Scan for the cell matching the given text and deliver its [X, Y] coordinate at center. 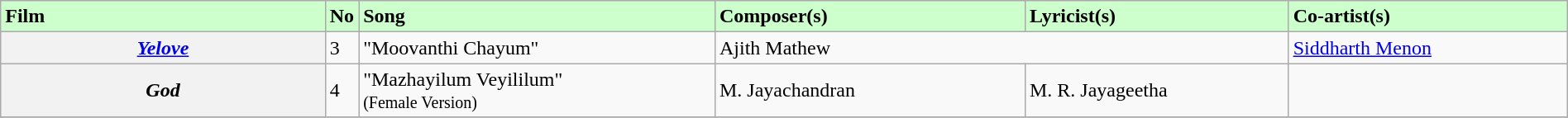
Siddharth Menon [1427, 48]
No [342, 17]
Composer(s) [870, 17]
4 [342, 91]
M. R. Jayageetha [1156, 91]
Yelove [163, 48]
Song [538, 17]
Co-artist(s) [1427, 17]
"Moovanthi Chayum" [538, 48]
Lyricist(s) [1156, 17]
God [163, 91]
"Mazhayilum Veyililum"(Female Version) [538, 91]
M. Jayachandran [870, 91]
Ajith Mathew [1002, 48]
3 [342, 48]
Film [163, 17]
